Pinpoint the cell where the given text exists, returning its [X, Y] midpoint coordinate. 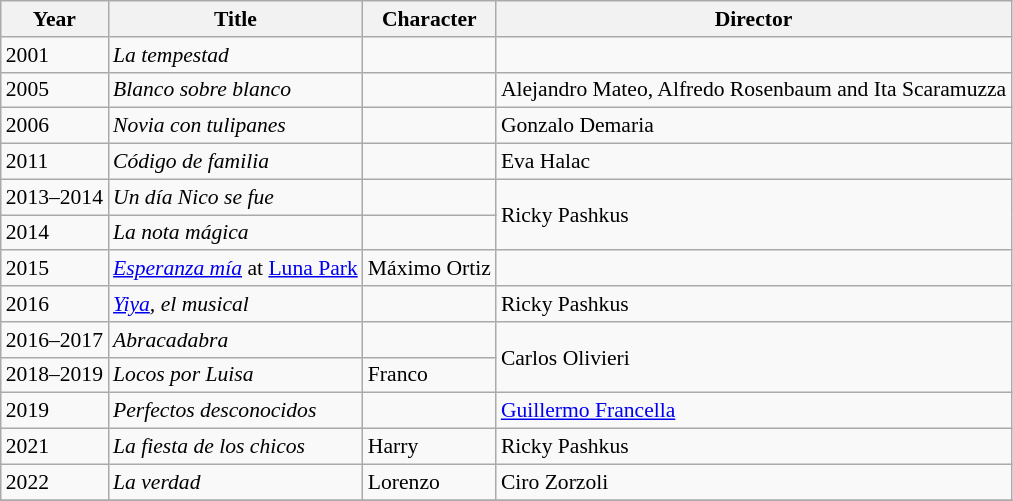
Código de familia [236, 162]
Lorenzo [430, 482]
Character [430, 19]
2019 [54, 411]
2011 [54, 162]
2015 [54, 269]
Title [236, 19]
2005 [54, 90]
La tempestad [236, 55]
2022 [54, 482]
Perfectos desconocidos [236, 411]
2016–2017 [54, 340]
2013–2014 [54, 197]
La fiesta de los chicos [236, 447]
Máximo Ortiz [430, 269]
2006 [54, 126]
2016 [54, 304]
Director [754, 19]
Novia con tulipanes [236, 126]
2018–2019 [54, 375]
2001 [54, 55]
Ciro Zorzoli [754, 482]
Year [54, 19]
Esperanza mía at Luna Park [236, 269]
Un día Nico se fue [236, 197]
La nota mágica [236, 233]
Carlos Olivieri [754, 358]
2021 [54, 447]
Abracadabra [236, 340]
Franco [430, 375]
Gonzalo Demaria [754, 126]
Harry [430, 447]
Eva Halac [754, 162]
Locos por Luisa [236, 375]
Guillermo Francella [754, 411]
2014 [54, 233]
Blanco sobre blanco [236, 90]
La verdad [236, 482]
Yiya, el musical [236, 304]
Alejandro Mateo, Alfredo Rosenbaum and Ita Scaramuzza [754, 90]
